Provide the (x, y) coordinate of the cell's center where the given text is located.  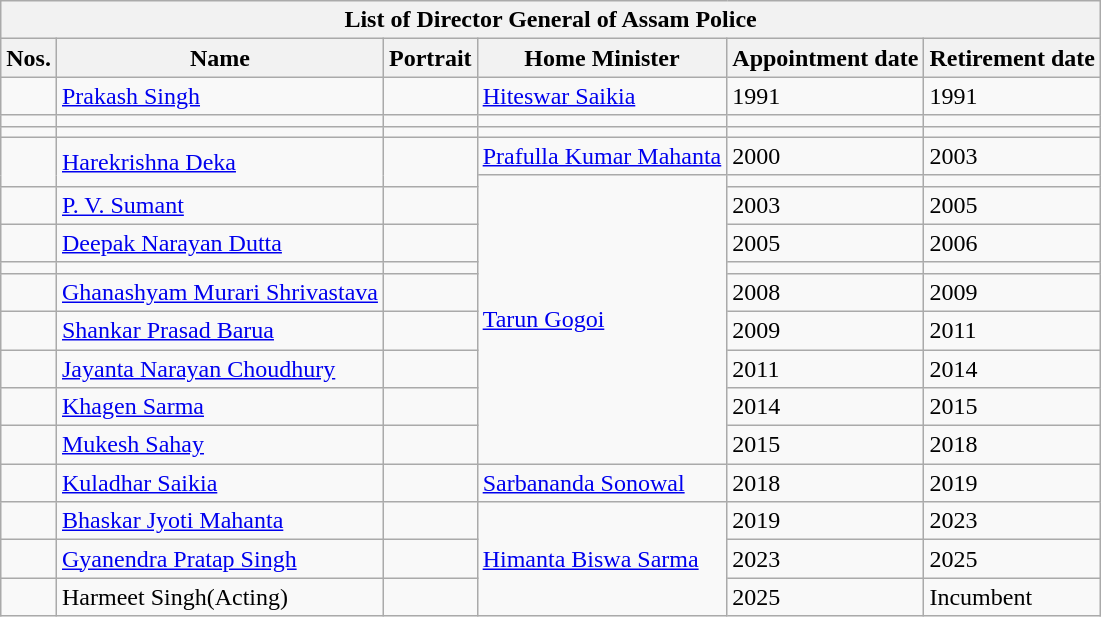
Ghanashyam Murari Shrivastava (220, 292)
Harekrishna Deka (220, 162)
Hiteswar Saikia (602, 96)
Mukesh Sahay (220, 445)
Nos. (29, 58)
Prafulla Kumar Mahanta (602, 156)
Portrait (430, 58)
Appointment date (826, 58)
Retirement date (1012, 58)
Bhaskar Jyoti Mahanta (220, 521)
Khagen Sarma (220, 407)
List of Director General of Assam Police (551, 20)
2006 (1012, 243)
Shankar Prasad Barua (220, 330)
2000 (826, 156)
Harmeet Singh(Acting) (220, 597)
Sarbananda Sonowal (602, 483)
Home Minister (602, 58)
2008 (826, 292)
Jayanta Narayan Choudhury (220, 369)
Himanta Biswa Sarma (602, 559)
Prakash Singh (220, 96)
Incumbent (1012, 597)
P. V. Sumant (220, 205)
Name (220, 58)
Deepak Narayan Dutta (220, 243)
Kuladhar Saikia (220, 483)
Tarun Gogoi (602, 320)
Gyanendra Pratap Singh (220, 559)
